Capture the cell that displays the provided text and extract its [x, y] central coordinate. 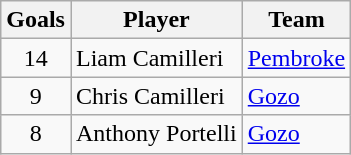
Pembroke [296, 58]
14 [36, 58]
9 [36, 96]
8 [36, 134]
Team [296, 20]
Anthony Portelli [156, 134]
Goals [36, 20]
Player [156, 20]
Liam Camilleri [156, 58]
Chris Camilleri [156, 96]
